Search for the cell housing the specified text and yield its [x, y] center coordinate. 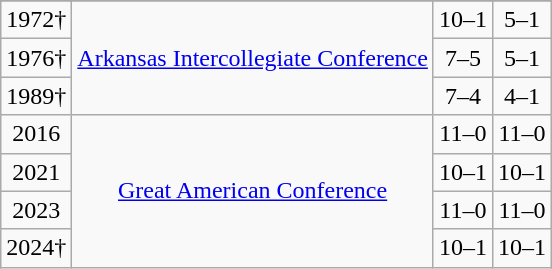
2023 [36, 210]
7–5 [462, 58]
2024† [36, 248]
2021 [36, 172]
7–4 [462, 96]
Great American Conference [253, 191]
4–1 [522, 96]
1976† [36, 58]
1989† [36, 96]
Arkansas Intercollegiate Conference [253, 58]
2016 [36, 134]
1972† [36, 20]
